Detect which cell encompasses the target text, then output its [x, y] center coordinate. 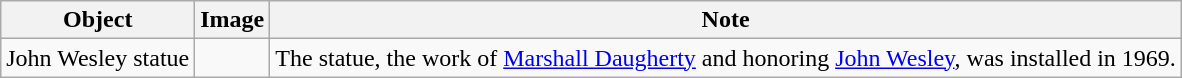
Image [232, 20]
John Wesley statue [98, 58]
The statue, the work of Marshall Daugherty and honoring John Wesley, was installed in 1969. [726, 58]
Object [98, 20]
Note [726, 20]
